Pinpoint the cell where the given text exists, returning its (X, Y) midpoint coordinate. 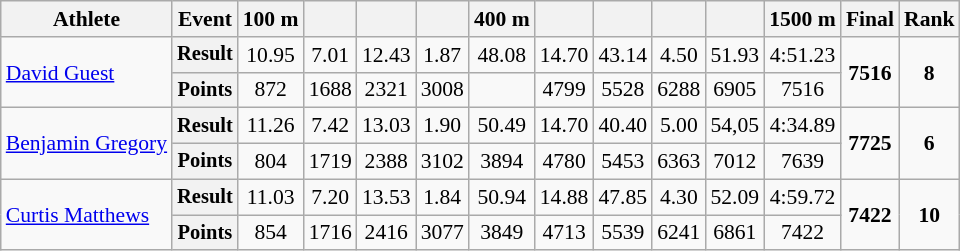
6861 (734, 233)
804 (271, 162)
48.08 (502, 55)
5.00 (678, 126)
7.20 (330, 197)
400 m (502, 19)
6905 (734, 90)
13.53 (386, 197)
1716 (330, 233)
47.85 (622, 197)
14.88 (564, 197)
6241 (678, 233)
2321 (386, 90)
3008 (442, 90)
50.49 (502, 126)
1.84 (442, 197)
13.03 (386, 126)
7725 (870, 144)
7639 (802, 162)
11.26 (271, 126)
6363 (678, 162)
4:59.72 (802, 197)
11.03 (271, 197)
50.94 (502, 197)
52.09 (734, 197)
4799 (564, 90)
Final (870, 19)
1.90 (442, 126)
7012 (734, 162)
4.30 (678, 197)
Rank (930, 19)
2388 (386, 162)
4:51.23 (802, 55)
1500 m (802, 19)
54,05 (734, 126)
1688 (330, 90)
4.50 (678, 55)
David Guest (86, 72)
3849 (502, 233)
43.14 (622, 55)
5528 (622, 90)
2416 (386, 233)
3102 (442, 162)
5453 (622, 162)
4780 (564, 162)
7.42 (330, 126)
4:34.89 (802, 126)
1.87 (442, 55)
Athlete (86, 19)
10.95 (271, 55)
854 (271, 233)
1719 (330, 162)
8 (930, 72)
872 (271, 90)
40.40 (622, 126)
10 (930, 214)
6288 (678, 90)
Curtis Matthews (86, 214)
7.01 (330, 55)
6 (930, 144)
5539 (622, 233)
Event (205, 19)
100 m (271, 19)
3077 (442, 233)
Benjamin Gregory (86, 144)
51.93 (734, 55)
4713 (564, 233)
12.43 (386, 55)
3894 (502, 162)
